Return the (X, Y) coordinate for the center point of the cell that contains the specified text.  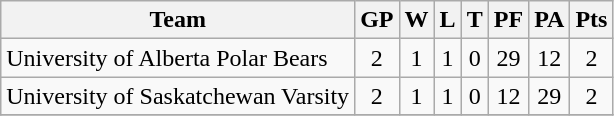
T (474, 20)
L (448, 20)
Team (178, 20)
PA (550, 20)
University of Saskatchewan Varsity (178, 96)
Pts (592, 20)
GP (377, 20)
PF (508, 20)
University of Alberta Polar Bears (178, 58)
W (416, 20)
